Capture the cell that displays the provided text and extract its [x, y] central coordinate. 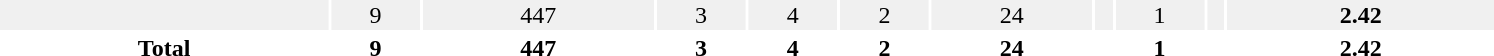
2.42 [1361, 15]
1 [1160, 15]
9 [376, 15]
4 [792, 15]
447 [538, 15]
2 [884, 15]
24 [1012, 15]
3 [702, 15]
